Determine the (X, Y) coordinate at the center of the cell enclosing the given text.  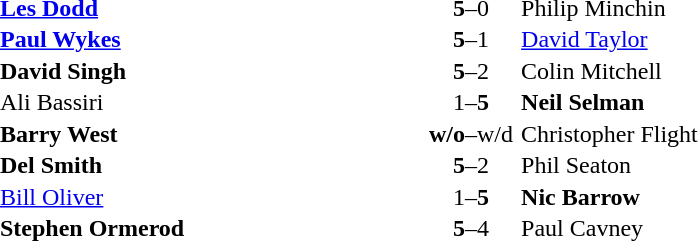
w/o–w/d (471, 134)
5–1 (471, 39)
